Pinpoint the cell where the given text exists, returning its (X, Y) midpoint coordinate. 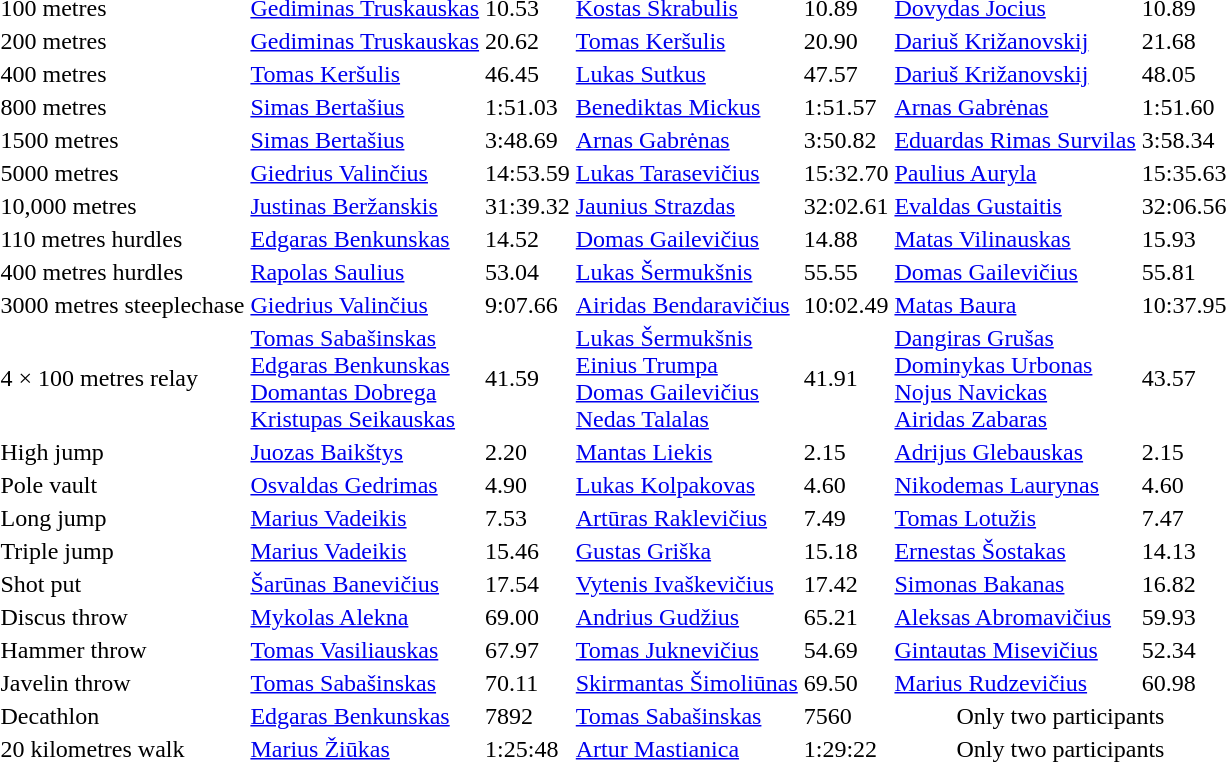
Tomas Lotužis (1015, 518)
41.91 (846, 378)
14.88 (846, 239)
7.49 (846, 518)
Airidas Bendaravičius (686, 305)
15.46 (528, 551)
Vytenis Ivaškevičius (686, 584)
Tomas Juknevičius (686, 650)
Aleksas Abromavičius (1015, 617)
31:39.32 (528, 206)
Evaldas Gustaitis (1015, 206)
Mantas Liekis (686, 452)
70.11 (528, 683)
Nikodemas Laurynas (1015, 485)
Lukas Sutkus (686, 74)
Lukas Kolpakovas (686, 485)
Lukas Šermukšnis (686, 272)
53.04 (528, 272)
Paulius Auryla (1015, 173)
Matas Vilinauskas (1015, 239)
17.54 (528, 584)
1:51.03 (528, 107)
10:02.49 (846, 305)
4.60 (846, 485)
3:50.82 (846, 140)
Lukas ŠermukšnisEinius TrumpaDomas GailevičiusNedas Talalas (686, 378)
14.52 (528, 239)
15:32.70 (846, 173)
Matas Baura (1015, 305)
54.69 (846, 650)
7892 (528, 716)
Osvaldas Gedrimas (365, 485)
Adrijus Glebauskas (1015, 452)
69.50 (846, 683)
15.18 (846, 551)
Ernestas Šostakas (1015, 551)
Eduardas Rimas Survilas (1015, 140)
20.90 (846, 41)
7.53 (528, 518)
20.62 (528, 41)
1:51.57 (846, 107)
Gediminas Truskauskas (365, 41)
Tomas Vasiliauskas (365, 650)
2.20 (528, 452)
55.55 (846, 272)
Šarūnas Banevičius (365, 584)
17.42 (846, 584)
46.45 (528, 74)
Artūras Raklevičius (686, 518)
67.97 (528, 650)
47.57 (846, 74)
3:48.69 (528, 140)
Justinas Beržanskis (365, 206)
32:02.61 (846, 206)
7560 (846, 716)
41.59 (528, 378)
Dangiras GrušasDominykas UrbonasNojus NavickasAiridas Zabaras (1015, 378)
Mykolas Alekna (365, 617)
Jaunius Strazdas (686, 206)
Lukas Tarasevičius (686, 173)
Andrius Gudžius (686, 617)
Simonas Bakanas (1015, 584)
Tomas SabašinskasEdgaras BenkunskasDomantas DobregaKristupas Seikauskas (365, 378)
Juozas Baikštys (365, 452)
14:53.59 (528, 173)
Benediktas Mickus (686, 107)
9:07.66 (528, 305)
Marius Rudzevičius (1015, 683)
4.90 (528, 485)
Skirmantas Šimoliūnas (686, 683)
Gustas Griška (686, 551)
Gintautas Misevičius (1015, 650)
69.00 (528, 617)
2.15 (846, 452)
Rapolas Saulius (365, 272)
65.21 (846, 617)
